Return the (x, y) coordinate for the center point of the cell that contains the specified text.  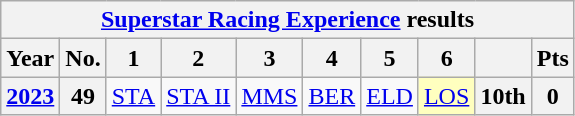
10th (503, 96)
Pts (552, 58)
Year (30, 58)
1 (133, 58)
STA II (198, 96)
2 (198, 58)
ELD (390, 96)
No. (83, 58)
3 (270, 58)
Superstar Racing Experience results (288, 20)
6 (446, 58)
LOS (446, 96)
BER (332, 96)
0 (552, 96)
4 (332, 58)
MMS (270, 96)
5 (390, 58)
2023 (30, 96)
49 (83, 96)
STA (133, 96)
